Locate the cell with the specified text and output its [x, y] center coordinate. 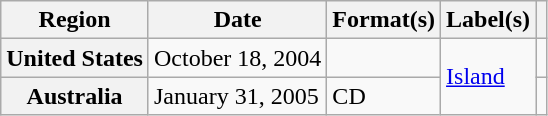
October 18, 2004 [237, 58]
Date [237, 20]
United States [75, 58]
Format(s) [384, 20]
Label(s) [488, 20]
January 31, 2005 [237, 96]
Australia [75, 96]
Region [75, 20]
CD [384, 96]
Island [488, 77]
